Find where the given text appears and provide that cell's center as (x, y) coordinate. 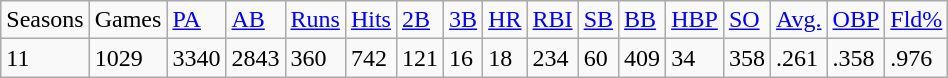
Runs (315, 20)
3340 (196, 58)
2B (420, 20)
Seasons (45, 20)
234 (552, 58)
60 (598, 58)
360 (315, 58)
1029 (128, 58)
409 (642, 58)
3B (464, 20)
Games (128, 20)
.358 (856, 58)
HBP (695, 20)
16 (464, 58)
2843 (256, 58)
RBI (552, 20)
.976 (916, 58)
SO (746, 20)
PA (196, 20)
.261 (798, 58)
358 (746, 58)
742 (370, 58)
121 (420, 58)
18 (505, 58)
HR (505, 20)
Fld% (916, 20)
BB (642, 20)
SB (598, 20)
Hits (370, 20)
34 (695, 58)
11 (45, 58)
OBP (856, 20)
AB (256, 20)
Avg. (798, 20)
